Search for the cell housing the specified text and yield its [x, y] center coordinate. 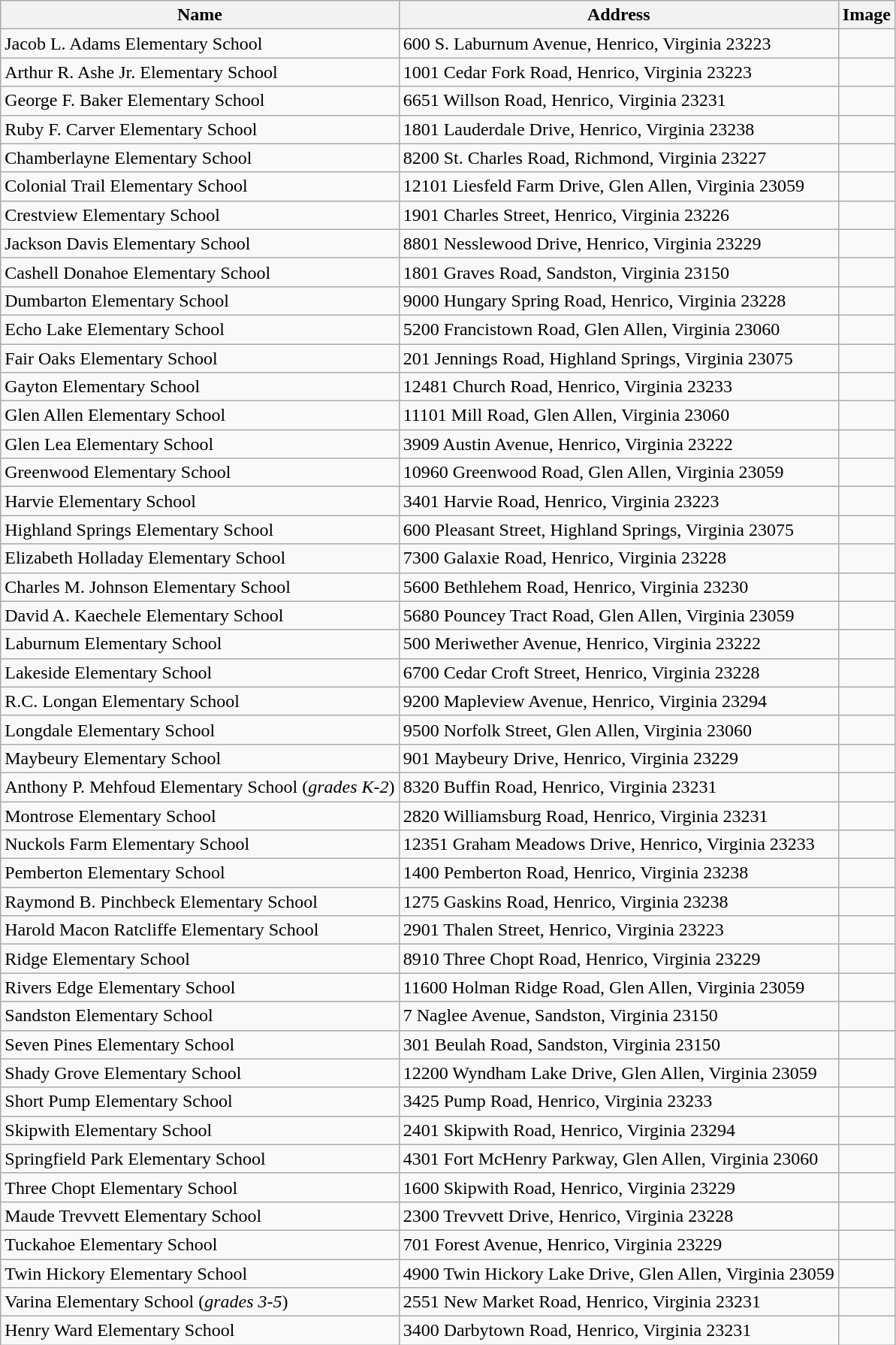
Twin Hickory Elementary School [200, 1274]
Highland Springs Elementary School [200, 530]
Glen Allen Elementary School [200, 416]
9200 Mapleview Avenue, Henrico, Virginia 23294 [619, 701]
Lakeside Elementary School [200, 672]
2300 Trevvett Drive, Henrico, Virginia 23228 [619, 1216]
10960 Greenwood Road, Glen Allen, Virginia 23059 [619, 473]
Dumbarton Elementary School [200, 301]
Montrose Elementary School [200, 815]
1275 Gaskins Road, Henrico, Virginia 23238 [619, 902]
600 Pleasant Street, Highland Springs, Virginia 23075 [619, 530]
Ridge Elementary School [200, 959]
Short Pump Elementary School [200, 1102]
Name [200, 15]
Tuckahoe Elementary School [200, 1244]
Address [619, 15]
Greenwood Elementary School [200, 473]
11600 Holman Ridge Road, Glen Allen, Virginia 23059 [619, 987]
Three Chopt Elementary School [200, 1187]
Gayton Elementary School [200, 387]
12481 Church Road, Henrico, Virginia 23233 [619, 387]
Harvie Elementary School [200, 501]
5600 Bethlehem Road, Henrico, Virginia 23230 [619, 587]
1001 Cedar Fork Road, Henrico, Virginia 23223 [619, 72]
301 Beulah Road, Sandston, Virginia 23150 [619, 1044]
Raymond B. Pinchbeck Elementary School [200, 902]
Chamberlayne Elementary School [200, 158]
R.C. Longan Elementary School [200, 701]
12101 Liesfeld Farm Drive, Glen Allen, Virginia 23059 [619, 186]
8910 Three Chopt Road, Henrico, Virginia 23229 [619, 959]
Henry Ward Elementary School [200, 1331]
500 Meriwether Avenue, Henrico, Virginia 23222 [619, 644]
Image [867, 15]
7 Naglee Avenue, Sandston, Virginia 23150 [619, 1016]
2401 Skipwith Road, Henrico, Virginia 23294 [619, 1130]
1400 Pemberton Road, Henrico, Virginia 23238 [619, 873]
8200 St. Charles Road, Richmond, Virginia 23227 [619, 158]
Longdale Elementary School [200, 730]
David A. Kaechele Elementary School [200, 615]
Harold Macon Ratcliffe Elementary School [200, 930]
Ruby F. Carver Elementary School [200, 129]
901 Maybeury Drive, Henrico, Virginia 23229 [619, 758]
Maybeury Elementary School [200, 758]
4900 Twin Hickory Lake Drive, Glen Allen, Virginia 23059 [619, 1274]
5680 Pouncey Tract Road, Glen Allen, Virginia 23059 [619, 615]
Charles M. Johnson Elementary School [200, 587]
7300 Galaxie Road, Henrico, Virginia 23228 [619, 558]
Varina Elementary School (grades 3-5) [200, 1302]
3425 Pump Road, Henrico, Virginia 23233 [619, 1102]
Glen Lea Elementary School [200, 444]
1901 Charles Street, Henrico, Virginia 23226 [619, 215]
2551 New Market Road, Henrico, Virginia 23231 [619, 1302]
9500 Norfolk Street, Glen Allen, Virginia 23060 [619, 730]
Seven Pines Elementary School [200, 1044]
2901 Thalen Street, Henrico, Virginia 23223 [619, 930]
3401 Harvie Road, Henrico, Virginia 23223 [619, 501]
600 S. Laburnum Avenue, Henrico, Virginia 23223 [619, 44]
12200 Wyndham Lake Drive, Glen Allen, Virginia 23059 [619, 1073]
701 Forest Avenue, Henrico, Virginia 23229 [619, 1244]
12351 Graham Meadows Drive, Henrico, Virginia 23233 [619, 845]
6700 Cedar Croft Street, Henrico, Virginia 23228 [619, 672]
8801 Nesslewood Drive, Henrico, Virginia 23229 [619, 243]
Echo Lake Elementary School [200, 329]
Crestview Elementary School [200, 215]
Jackson Davis Elementary School [200, 243]
Shady Grove Elementary School [200, 1073]
Maude Trevvett Elementary School [200, 1216]
Colonial Trail Elementary School [200, 186]
201 Jennings Road, Highland Springs, Virginia 23075 [619, 358]
George F. Baker Elementary School [200, 101]
Nuckols Farm Elementary School [200, 845]
8320 Buffin Road, Henrico, Virginia 23231 [619, 787]
Elizabeth Holladay Elementary School [200, 558]
Cashell Donahoe Elementary School [200, 272]
Sandston Elementary School [200, 1016]
9000 Hungary Spring Road, Henrico, Virginia 23228 [619, 301]
Arthur R. Ashe Jr. Elementary School [200, 72]
1600 Skipwith Road, Henrico, Virginia 23229 [619, 1187]
Skipwith Elementary School [200, 1130]
2820 Williamsburg Road, Henrico, Virginia 23231 [619, 815]
3909 Austin Avenue, Henrico, Virginia 23222 [619, 444]
6651 Willson Road, Henrico, Virginia 23231 [619, 101]
Pemberton Elementary School [200, 873]
Anthony P. Mehfoud Elementary School (grades K-2) [200, 787]
Laburnum Elementary School [200, 644]
1801 Lauderdale Drive, Henrico, Virginia 23238 [619, 129]
5200 Francistown Road, Glen Allen, Virginia 23060 [619, 329]
4301 Fort McHenry Parkway, Glen Allen, Virginia 23060 [619, 1159]
Fair Oaks Elementary School [200, 358]
Rivers Edge Elementary School [200, 987]
11101 Mill Road, Glen Allen, Virginia 23060 [619, 416]
Springfield Park Elementary School [200, 1159]
Jacob L. Adams Elementary School [200, 44]
3400 Darbytown Road, Henrico, Virginia 23231 [619, 1331]
1801 Graves Road, Sandston, Virginia 23150 [619, 272]
